Provide the (x, y) coordinate of the cell's center where the given text is located.  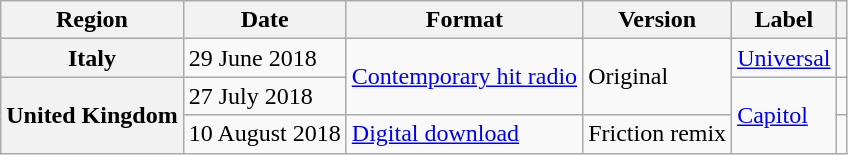
10 August 2018 (264, 134)
Digital download (464, 134)
Original (658, 77)
Label (784, 20)
Capitol (784, 115)
Contemporary hit radio (464, 77)
Format (464, 20)
Date (264, 20)
Italy (92, 58)
United Kingdom (92, 115)
Friction remix (658, 134)
Version (658, 20)
Region (92, 20)
29 June 2018 (264, 58)
27 July 2018 (264, 96)
Universal (784, 58)
